Return [X, Y] of the center of cell containing provided text 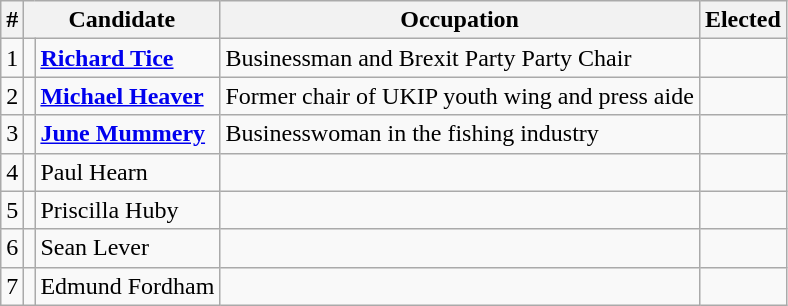
3 [12, 134]
Former chair of UKIP youth wing and press aide [460, 96]
Businesswoman in the fishing industry [460, 134]
Michael Heaver [128, 96]
# [12, 20]
7 [12, 286]
2 [12, 96]
5 [12, 210]
June Mummery [128, 134]
6 [12, 248]
Priscilla Huby [128, 210]
Candidate [122, 20]
Occupation [460, 20]
1 [12, 58]
Richard Tice [128, 58]
Paul Hearn [128, 172]
Sean Lever [128, 248]
Edmund Fordham [128, 286]
Elected [742, 20]
4 [12, 172]
Businessman and Brexit Party Party Chair [460, 58]
